Detect which cell encompasses the target text, then output its (X, Y) center coordinate. 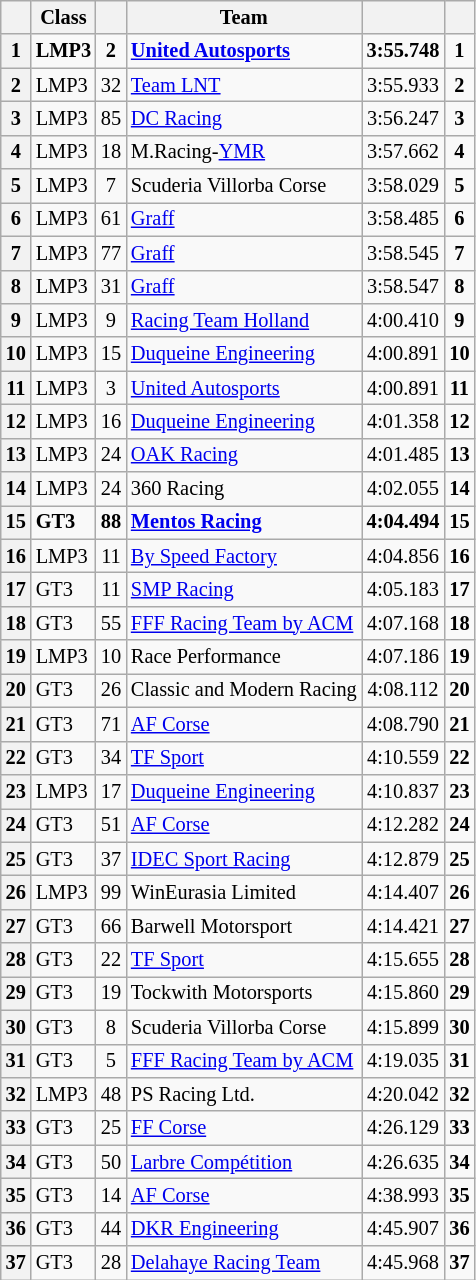
4:19.035 (404, 1061)
FF Corse (244, 1128)
4:26.635 (404, 1162)
4:01.485 (404, 455)
Delahaye Racing Team (244, 1263)
4:14.407 (404, 892)
4:45.968 (404, 1263)
3:55.933 (404, 85)
IDEC Sport Racing (244, 859)
4:08.790 (404, 724)
4:15.860 (404, 993)
4:07.186 (404, 657)
4:01.358 (404, 421)
3:56.247 (404, 118)
4:12.879 (404, 859)
4:15.655 (404, 960)
WinEurasia Limited (244, 892)
4:45.907 (404, 1229)
3:58.485 (404, 219)
4:38.993 (404, 1195)
44 (111, 1229)
51 (111, 825)
Tockwith Motorsports (244, 993)
4:07.168 (404, 623)
3:55.748 (404, 51)
4:00.410 (404, 320)
Team LNT (244, 85)
99 (111, 892)
M.Racing-YMR (244, 152)
71 (111, 724)
4:15.899 (404, 1027)
3:57.662 (404, 152)
Mentos Racing (244, 522)
SMP Racing (244, 589)
PS Racing Ltd. (244, 1094)
By Speed Factory (244, 556)
3:58.547 (404, 287)
50 (111, 1162)
3:58.545 (404, 253)
85 (111, 118)
4:04.856 (404, 556)
4:05.183 (404, 589)
4:08.112 (404, 690)
4:10.837 (404, 791)
Larbre Compétition (244, 1162)
4:26.129 (404, 1128)
55 (111, 623)
Racing Team Holland (244, 320)
48 (111, 1094)
3:58.029 (404, 186)
88 (111, 522)
4:02.055 (404, 489)
4:20.042 (404, 1094)
66 (111, 926)
Barwell Motorsport (244, 926)
DKR Engineering (244, 1229)
4:04.494 (404, 522)
61 (111, 219)
Class (64, 17)
OAK Racing (244, 455)
77 (111, 253)
4:14.421 (404, 926)
Team (244, 17)
360 Racing (244, 489)
Classic and Modern Racing (244, 690)
4:12.282 (404, 825)
DC Racing (244, 118)
Race Performance (244, 657)
4:10.559 (404, 758)
